Return the [x, y] coordinate for the center point of the cell that contains the specified text.  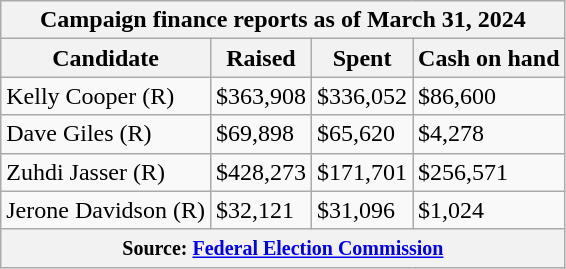
$31,096 [362, 210]
$363,908 [260, 96]
$1,024 [489, 210]
$69,898 [260, 134]
$428,273 [260, 172]
Jerone Davidson (R) [106, 210]
Source: Federal Election Commission [283, 248]
$171,701 [362, 172]
Cash on hand [489, 58]
$32,121 [260, 210]
Candidate [106, 58]
$86,600 [489, 96]
$256,571 [489, 172]
Campaign finance reports as of March 31, 2024 [283, 20]
Zuhdi Jasser (R) [106, 172]
$4,278 [489, 134]
$336,052 [362, 96]
Dave Giles (R) [106, 134]
$65,620 [362, 134]
Raised [260, 58]
Spent [362, 58]
Kelly Cooper (R) [106, 96]
